Locate the cell with the specified text and output its [x, y] center coordinate. 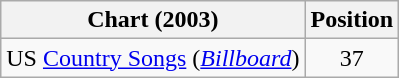
37 [352, 58]
Chart (2003) [153, 20]
Position [352, 20]
US Country Songs (Billboard) [153, 58]
